Output the [X, Y] coordinate of the center of the cell containing the given text.  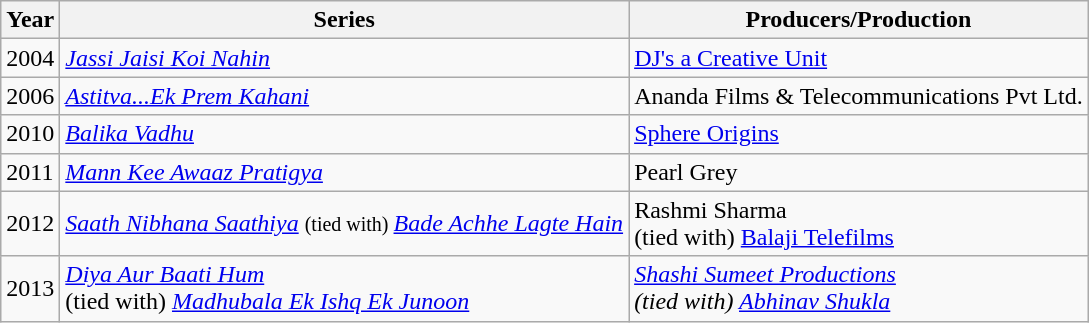
Pearl Grey [859, 172]
Year [30, 20]
2012 [30, 224]
Saath Nibhana Saathiya (tied with) Bade Achhe Lagte Hain [344, 224]
2013 [30, 288]
Series [344, 20]
Ananda Films & Telecommunications Pvt Ltd. [859, 96]
Astitva...Ek Prem Kahani [344, 96]
2010 [30, 134]
2006 [30, 96]
Shashi Sumeet Productions (tied with) Abhinav Shukla [859, 288]
Diya Aur Baati Hum (tied with) Madhubala Ek Ishq Ek Junoon [344, 288]
Producers/Production [859, 20]
Rashmi Sharma (tied with) Balaji Telefilms [859, 224]
Mann Kee Awaaz Pratigya [344, 172]
2011 [30, 172]
Balika Vadhu [344, 134]
Jassi Jaisi Koi Nahin [344, 58]
Sphere Origins [859, 134]
DJ's a Creative Unit [859, 58]
2004 [30, 58]
